Return the (x, y) coordinate for the center point of the cell that contains the specified text.  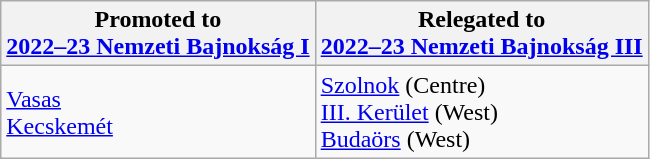
Szolnok (Centre) III. Kerület (West) Budaörs (West) (482, 112)
Promoted to2022–23 Nemzeti Bajnokság I (158, 34)
Vasas Kecskemét (158, 112)
Relegated to2022–23 Nemzeti Bajnokság III (482, 34)
